Output the (x, y) coordinate of the center of the cell containing the given text.  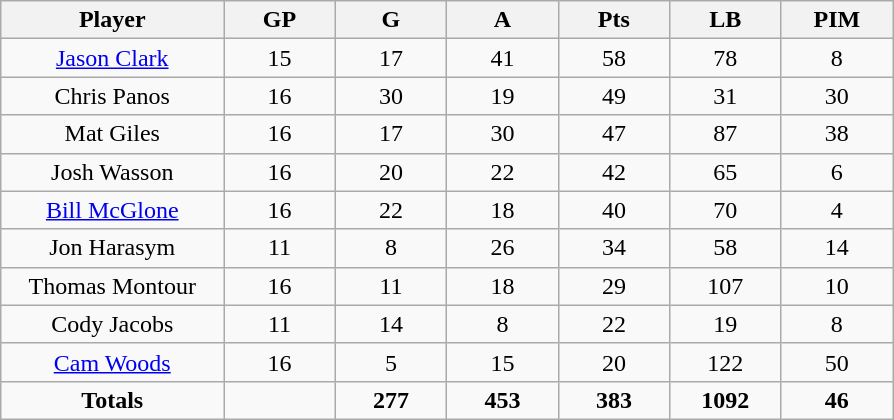
277 (390, 400)
A (502, 20)
Chris Panos (112, 96)
Player (112, 20)
107 (726, 286)
4 (837, 210)
6 (837, 172)
29 (614, 286)
1092 (726, 400)
Josh Wasson (112, 172)
49 (614, 96)
31 (726, 96)
PIM (837, 20)
46 (837, 400)
40 (614, 210)
47 (614, 134)
5 (390, 362)
Jon Harasym (112, 248)
LB (726, 20)
Cam Woods (112, 362)
10 (837, 286)
87 (726, 134)
GP (280, 20)
Cody Jacobs (112, 324)
Jason Clark (112, 58)
42 (614, 172)
Bill McGlone (112, 210)
Mat Giles (112, 134)
Thomas Montour (112, 286)
38 (837, 134)
G (390, 20)
34 (614, 248)
383 (614, 400)
Totals (112, 400)
453 (502, 400)
41 (502, 58)
50 (837, 362)
78 (726, 58)
Pts (614, 20)
65 (726, 172)
70 (726, 210)
26 (502, 248)
122 (726, 362)
